Locate the cell with the specified text and output its (x, y) center coordinate. 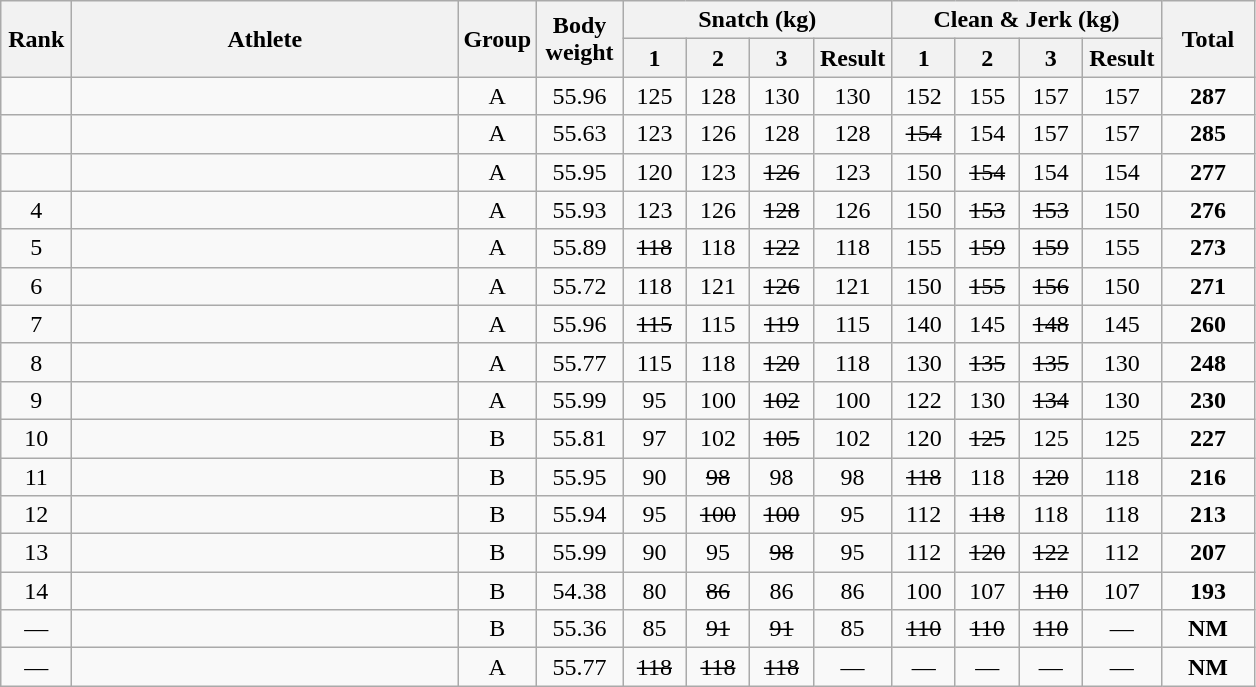
80 (655, 591)
Group (498, 39)
193 (1208, 591)
7 (36, 324)
10 (36, 438)
213 (1208, 515)
Clean & Jerk (kg) (1026, 20)
8 (36, 362)
Body weight (580, 39)
230 (1208, 400)
Rank (36, 39)
273 (1208, 248)
55.63 (580, 134)
276 (1208, 210)
9 (36, 400)
4 (36, 210)
Athlete (265, 39)
55.94 (580, 515)
148 (1051, 324)
12 (36, 515)
13 (36, 553)
55.72 (580, 286)
207 (1208, 553)
54.38 (580, 591)
55.81 (580, 438)
260 (1208, 324)
5 (36, 248)
55.93 (580, 210)
152 (924, 96)
248 (1208, 362)
11 (36, 477)
119 (782, 324)
140 (924, 324)
156 (1051, 286)
134 (1051, 400)
6 (36, 286)
216 (1208, 477)
285 (1208, 134)
277 (1208, 172)
Total (1208, 39)
97 (655, 438)
14 (36, 591)
105 (782, 438)
271 (1208, 286)
227 (1208, 438)
55.89 (580, 248)
287 (1208, 96)
Snatch (kg) (758, 20)
55.36 (580, 629)
